Scan for the cell matching the given text and deliver its [x, y] coordinate at center. 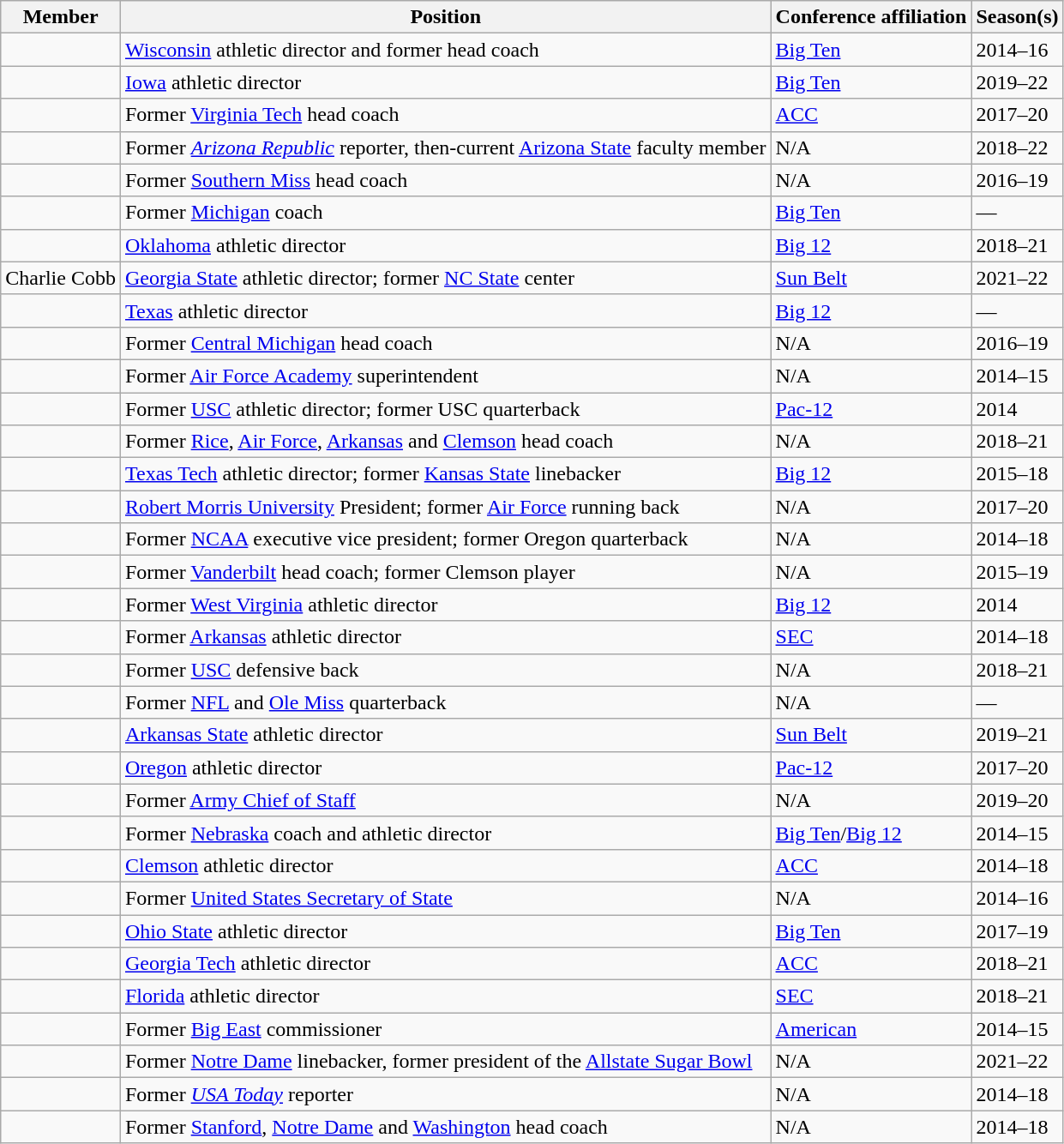
Robert Morris University President; former Air Force running back [446, 507]
Former Virginia Tech head coach [446, 115]
Former Arkansas athletic director [446, 637]
Former United States Secretary of State [446, 898]
American [871, 1029]
Former Central Michigan head coach [446, 343]
2019–21 [1017, 735]
2019–20 [1017, 800]
Former USA Today reporter [446, 1094]
Georgia State athletic director; former NC State center [446, 278]
Former Southern Miss head coach [446, 180]
Charlie Cobb [61, 278]
Former Air Force Academy superintendent [446, 376]
Oklahoma athletic director [446, 245]
Florida athletic director [446, 996]
2015–18 [1017, 474]
Clemson athletic director [446, 865]
Former Rice, Air Force, Arkansas and Clemson head coach [446, 442]
Former Stanford, Notre Dame and Washington head coach [446, 1127]
Former NFL and Ole Miss quarterback [446, 702]
Former Arizona Republic reporter, then-current Arizona State faculty member [446, 148]
Position [446, 17]
Former Michigan coach [446, 213]
Former NCAA executive vice president; former Oregon quarterback [446, 539]
Season(s) [1017, 17]
Wisconsin athletic director and former head coach [446, 50]
2017–19 [1017, 930]
Oregon athletic director [446, 768]
Texas athletic director [446, 310]
Georgia Tech athletic director [446, 964]
2018–22 [1017, 148]
Former USC defensive back [446, 670]
Arkansas State athletic director [446, 735]
Former USC athletic director; former USC quarterback [446, 409]
Former Vanderbilt head coach; former Clemson player [446, 572]
2015–19 [1017, 572]
Iowa athletic director [446, 82]
Former Army Chief of Staff [446, 800]
Former Nebraska coach and athletic director [446, 833]
Former Notre Dame linebacker, former president of the Allstate Sugar Bowl [446, 1062]
Former West Virginia athletic director [446, 605]
Big Ten/Big 12 [871, 833]
Ohio State athletic director [446, 930]
Former Big East commissioner [446, 1029]
Member [61, 17]
Texas Tech athletic director; former Kansas State linebacker [446, 474]
Conference affiliation [871, 17]
2019–22 [1017, 82]
